Extract the (X, Y) coordinate from the center of the cell holding the provided text.  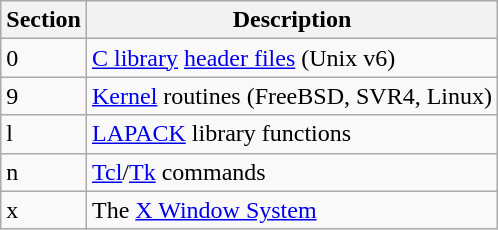
Tcl/Tk commands (292, 172)
0 (44, 58)
LAPACK library functions (292, 134)
9 (44, 96)
The X Window System (292, 210)
Description (292, 20)
l (44, 134)
Kernel routines (FreeBSD, SVR4, Linux) (292, 96)
Section (44, 20)
C library header files (Unix v6) (292, 58)
x (44, 210)
n (44, 172)
